Return the (X, Y) coordinate for the center point of the cell that contains the specified text.  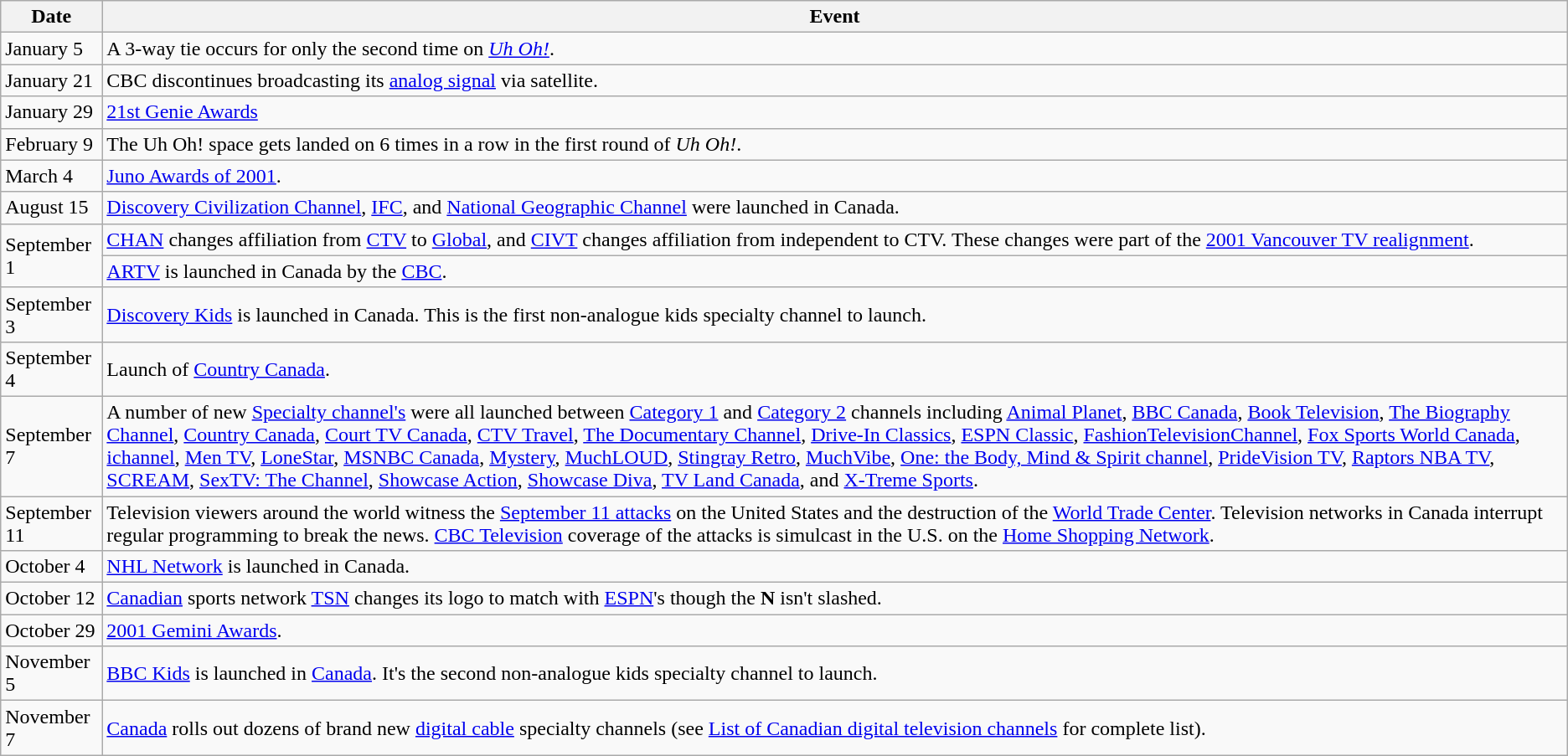
NHL Network is launched in Canada. (834, 567)
September 7 (52, 445)
January 29 (52, 112)
BBC Kids is launched in Canada. It's the second non-analogue kids specialty channel to launch. (834, 673)
March 4 (52, 176)
September 4 (52, 368)
February 9 (52, 144)
October 12 (52, 599)
2001 Gemini Awards. (834, 630)
September 11 (52, 522)
A 3-way tie occurs for only the second time on Uh Oh!. (834, 49)
CBC discontinues broadcasting its analog signal via satellite. (834, 80)
August 15 (52, 208)
October 4 (52, 567)
Canadian sports network TSN changes its logo to match with ESPN's though the N isn't slashed. (834, 599)
Date (52, 17)
January 21 (52, 80)
ARTV is launched in Canada by the CBC. (834, 271)
September 1 (52, 255)
October 29 (52, 630)
21st Genie Awards (834, 112)
September 3 (52, 315)
Event (834, 17)
November 7 (52, 728)
Juno Awards of 2001. (834, 176)
January 5 (52, 49)
The Uh Oh! space gets landed on 6 times in a row in the first round of Uh Oh!. (834, 144)
November 5 (52, 673)
Discovery Kids is launched in Canada. This is the first non-analogue kids specialty channel to launch. (834, 315)
Canada rolls out dozens of brand new digital cable specialty channels (see List of Canadian digital television channels for complete list). (834, 728)
Discovery Civilization Channel, IFC, and National Geographic Channel were launched in Canada. (834, 208)
Launch of Country Canada. (834, 368)
